Capture the cell that displays the provided text and extract its (x, y) central coordinate. 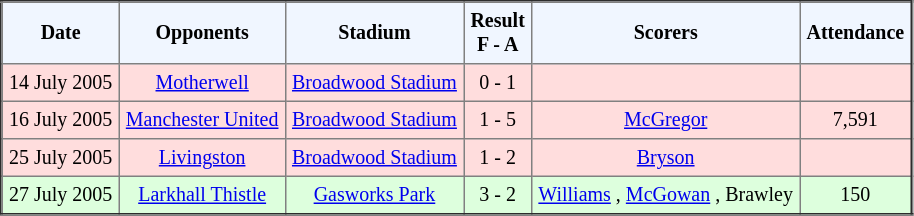
Williams , McGowan , Brawley (666, 195)
7,591 (856, 120)
Gasworks Park (374, 195)
Stadium (374, 33)
3 - 2 (498, 195)
14 July 2005 (61, 83)
1 - 5 (498, 120)
Date (61, 33)
0 - 1 (498, 83)
Scorers (666, 33)
1 - 2 (498, 158)
McGregor (666, 120)
Attendance (856, 33)
25 July 2005 (61, 158)
Motherwell (202, 83)
Bryson (666, 158)
ResultF - A (498, 33)
Livingston (202, 158)
Larkhall Thistle (202, 195)
16 July 2005 (61, 120)
150 (856, 195)
Opponents (202, 33)
Manchester United (202, 120)
27 July 2005 (61, 195)
